Find where the given text appears and provide that cell's center as [X, Y] coordinate. 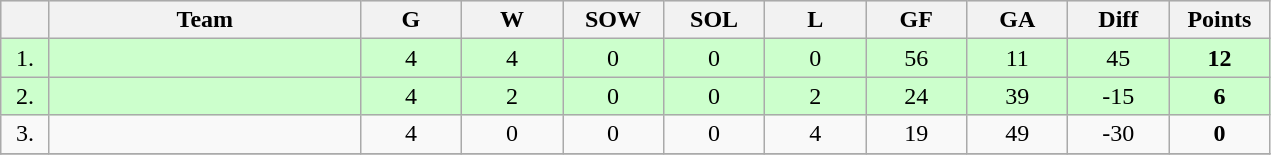
SOL [714, 20]
39 [1018, 96]
-15 [1118, 96]
-30 [1118, 134]
W [512, 20]
19 [916, 134]
SOW [612, 20]
L [816, 20]
1. [26, 58]
Diff [1118, 20]
12 [1220, 58]
GA [1018, 20]
2. [26, 96]
GF [916, 20]
24 [916, 96]
Team [204, 20]
49 [1018, 134]
45 [1118, 58]
56 [916, 58]
3. [26, 134]
6 [1220, 96]
G [410, 20]
11 [1018, 58]
Points [1220, 20]
